Determine the (X, Y) coordinate at the center of the cell enclosing the given text.  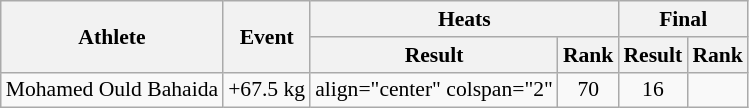
Final (682, 19)
Event (266, 36)
70 (588, 90)
align="center" colspan="2" (434, 90)
+67.5 kg (266, 90)
16 (652, 90)
Heats (464, 19)
Athlete (112, 36)
Mohamed Ould Bahaida (112, 90)
